Detect which cell encompasses the target text, then output its (x, y) center coordinate. 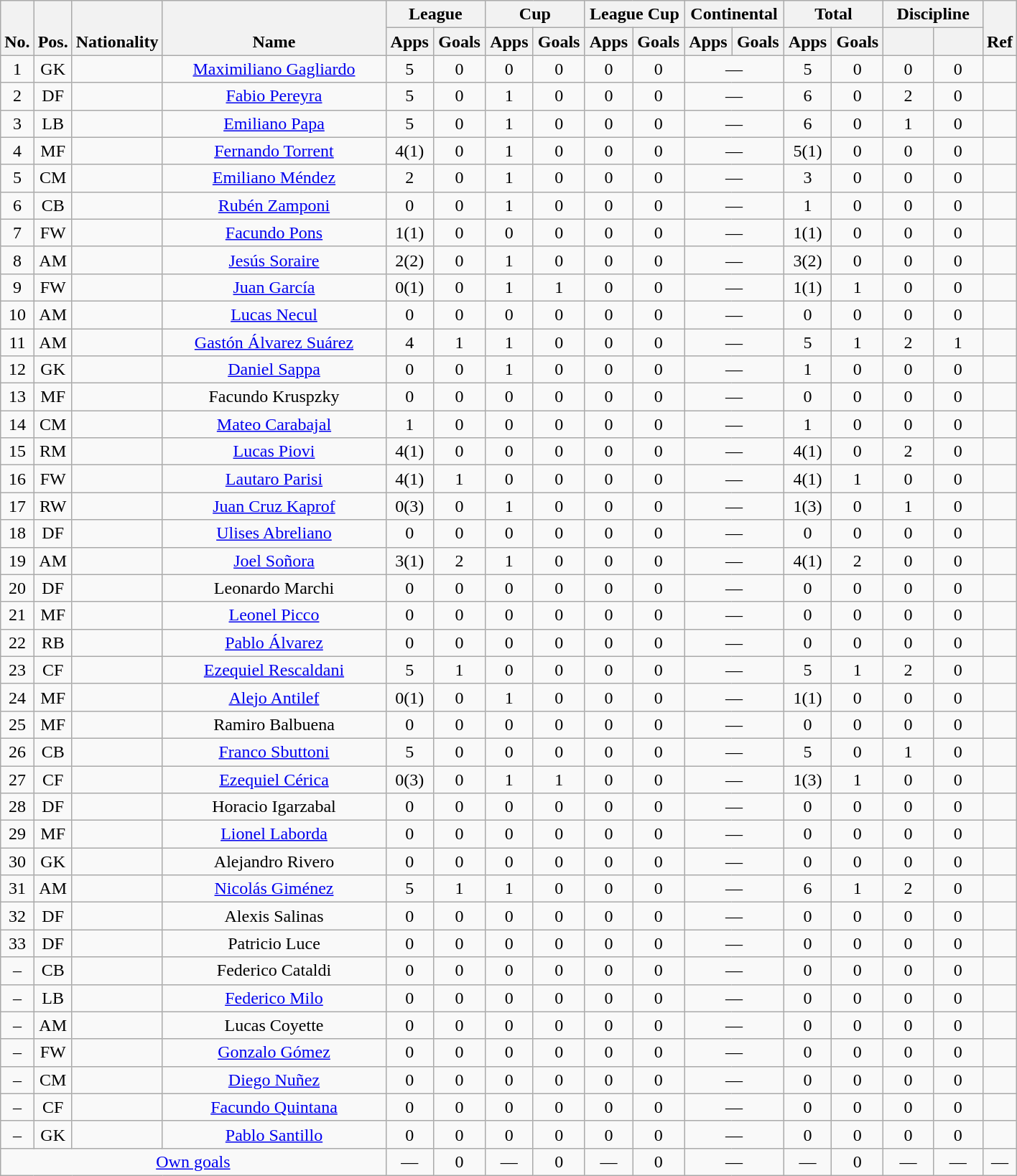
Ezequiel Cérica (274, 779)
Alexis Salinas (274, 916)
3(2) (807, 260)
Lucas Coyette (274, 1025)
9 (17, 287)
Juan Cruz Kaprof (274, 506)
Emiliano Papa (274, 123)
Name (274, 28)
Facundo Kruspzky (274, 397)
7 (17, 233)
23 (17, 670)
Emiliano Méndez (274, 178)
17 (17, 506)
RW (53, 506)
Gonzalo Gómez (274, 1053)
Facundo Pons (274, 233)
Lautaro Parisi (274, 479)
RM (53, 452)
Nicolás Giménez (274, 889)
28 (17, 807)
League Cup (635, 14)
5(1) (807, 151)
31 (17, 889)
24 (17, 697)
12 (17, 370)
30 (17, 862)
Pos. (53, 28)
Daniel Sappa (274, 370)
Leonardo Marchi (274, 588)
13 (17, 397)
3(1) (409, 561)
Lucas Necul (274, 314)
Horacio Igarzabal (274, 807)
Nationality (117, 28)
Pablo Álvarez (274, 643)
33 (17, 943)
Own goals (193, 1162)
Maximiliano Gagliardo (274, 69)
Juan García (274, 287)
16 (17, 479)
Fabio Pereyra (274, 96)
19 (17, 561)
Ezequiel Rescaldani (274, 670)
Total (833, 14)
Rubén Zamponi (274, 205)
Pablo Santillo (274, 1134)
15 (17, 452)
Fernando Torrent (274, 151)
8 (17, 260)
27 (17, 779)
Joel Soñora (274, 561)
29 (17, 834)
Franco Sbuttoni (274, 752)
21 (17, 615)
Ref (1000, 28)
Diego Nuñez (274, 1080)
Alejandro Rivero (274, 862)
Gastón Álvarez Suárez (274, 342)
18 (17, 533)
RB (53, 643)
Federico Milo (274, 998)
11 (17, 342)
26 (17, 752)
Discipline (934, 14)
Leonel Picco (274, 615)
Ulises Abreliano (274, 533)
14 (17, 424)
Lionel Laborda (274, 834)
Continental (734, 14)
Jesús Soraire (274, 260)
22 (17, 643)
Ramiro Balbuena (274, 724)
League (435, 14)
Lucas Piovi (274, 452)
Mateo Carabajal (274, 424)
Facundo Quintana (274, 1107)
2(2) (409, 260)
25 (17, 724)
10 (17, 314)
Alejo Antilef (274, 697)
32 (17, 916)
Federico Cataldi (274, 971)
No. (17, 28)
20 (17, 588)
Patricio Luce (274, 943)
Cup (536, 14)
